Capture the cell that displays the provided text and extract its (x, y) central coordinate. 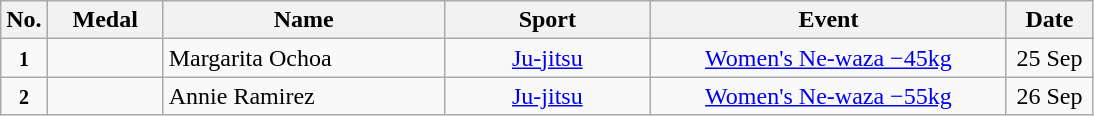
Event (828, 20)
Margarita Ochoa (304, 58)
Women's Ne-waza −55kg (828, 96)
2 (24, 96)
25 Sep (1049, 58)
Sport (547, 20)
Name (304, 20)
No. (24, 20)
Annie Ramirez (304, 96)
Women's Ne-waza −45kg (828, 58)
26 Sep (1049, 96)
1 (24, 58)
Medal (105, 20)
Date (1049, 20)
